For the text-containing cell, return its midpoint in [X, Y] coordinate format. 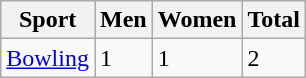
Sport [48, 20]
Women [197, 20]
Men [123, 20]
Total [274, 20]
Bowling [48, 58]
2 [274, 58]
